Return (X, Y) of the center of cell containing provided text 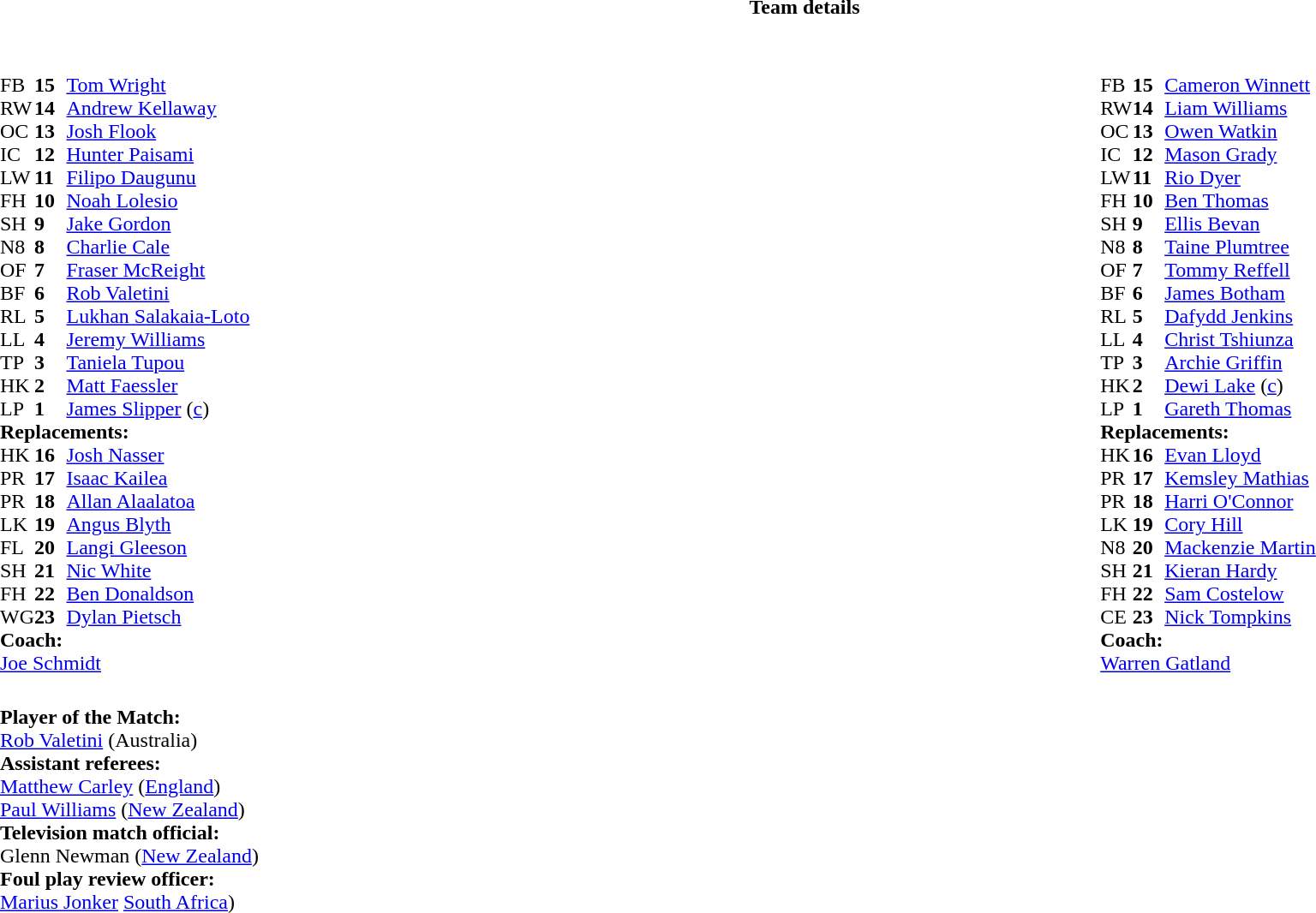
FL (17, 548)
Jake Gordon (158, 224)
Joe Schmidt (125, 663)
Archie Griffin (1241, 363)
Tommy Reffell (1241, 271)
Angus Blyth (158, 524)
Sam Costelow (1241, 594)
Jeremy Williams (158, 339)
Nick Tompkins (1241, 617)
Dafydd Jenkins (1241, 317)
Owen Watkin (1241, 132)
Kemsley Mathias (1241, 478)
Dylan Pietsch (158, 617)
Hunter Paisami (158, 154)
James Botham (1241, 293)
Charlie Cale (158, 247)
Taniela Tupou (158, 363)
Cory Hill (1241, 524)
Kieran Hardy (1241, 570)
Harri O'Connor (1241, 502)
Rio Dyer (1241, 178)
Dewi Lake (c) (1241, 385)
Andrew Kellaway (158, 108)
Lukhan Salakaia-Loto (158, 317)
Matt Faessler (158, 385)
Taine Plumtree (1241, 247)
CE (1116, 617)
James Slipper (c) (158, 409)
Mackenzie Martin (1241, 548)
Ellis Bevan (1241, 224)
Allan Alaalatoa (158, 502)
Christ Tshiunza (1241, 339)
WG (17, 617)
Fraser McReight (158, 271)
Isaac Kailea (158, 478)
Josh Flook (158, 132)
Cameron Winnett (1241, 86)
Liam Williams (1241, 108)
Noah Lolesio (158, 200)
Langi Gleeson (158, 548)
Mason Grady (1241, 154)
Nic White (158, 570)
Ben Donaldson (158, 594)
Gareth Thomas (1241, 409)
Josh Nasser (158, 456)
Ben Thomas (1241, 200)
Evan Lloyd (1241, 456)
Rob Valetini (158, 293)
Filipo Daugunu (158, 178)
Tom Wright (158, 86)
Warren Gatland (1208, 663)
